Return the (x, y) coordinate for the center point of the cell that contains the specified text.  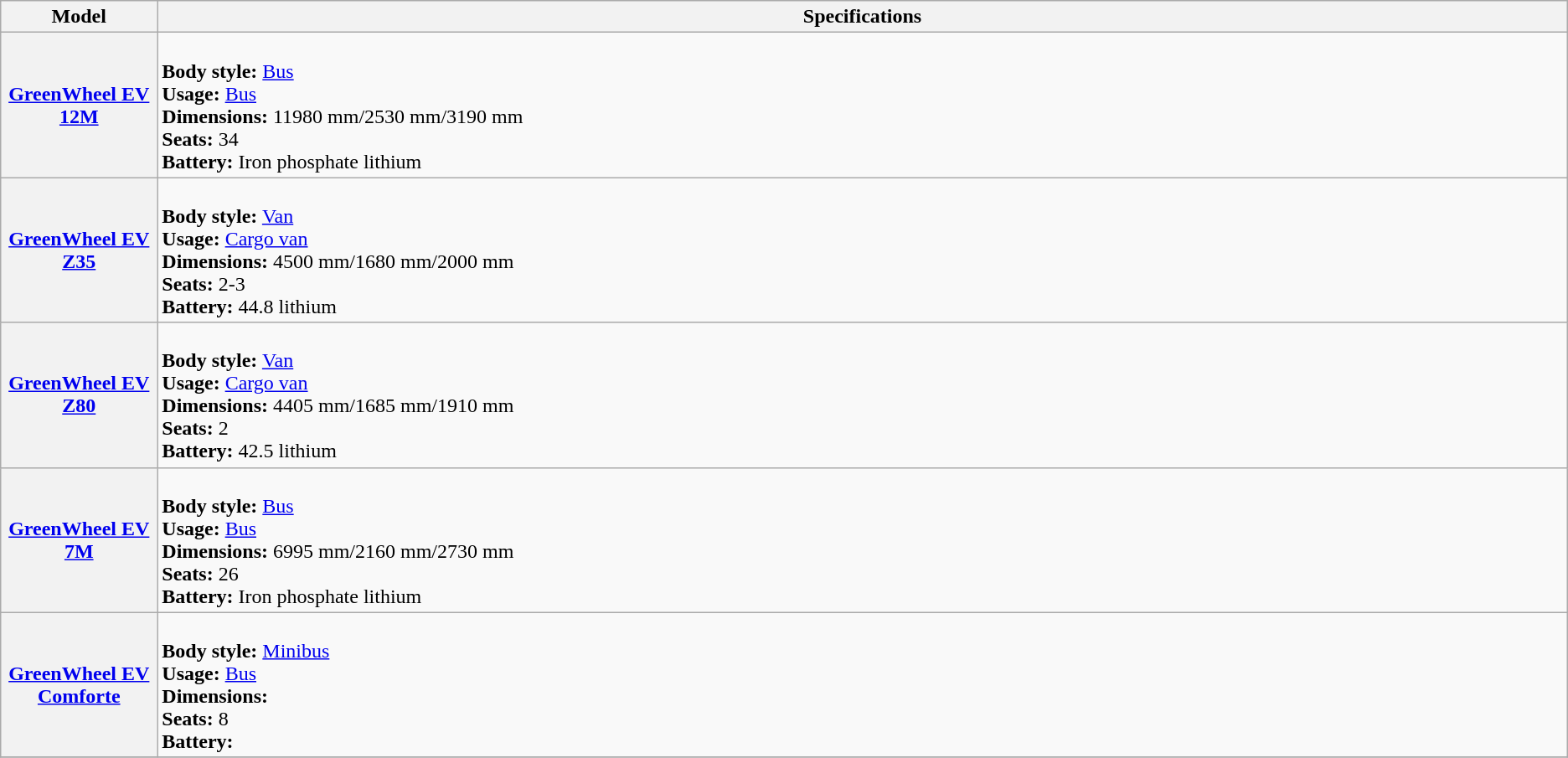
Body style: BusUsage: BusDimensions: 11980 mm/2530 mm/3190 mmSeats: 34Battery: Iron phosphate lithium (863, 106)
GreenWheel EV 7M (79, 539)
Specifications (863, 17)
Body style: VanUsage: Cargo vanDimensions: 4500 mm/1680 mm/2000 mmSeats: 2-3Battery: 44.8 lithium (863, 250)
Body style: BusUsage: BusDimensions: 6995 mm/2160 mm/2730 mmSeats: 26Battery: Iron phosphate lithium (863, 539)
GreenWheel EV 12M (79, 106)
GreenWheel EV Comforte (79, 685)
Body style: MinibusUsage: BusDimensions:Seats: 8Battery: (863, 685)
GreenWheel EV Z35 (79, 250)
Model (79, 17)
Body style: VanUsage: Cargo vanDimensions: 4405 mm/1685 mm/1910 mmSeats: 2Battery: 42.5 lithium (863, 395)
GreenWheel EV Z80 (79, 395)
